Capture the cell that displays the provided text and extract its [x, y] central coordinate. 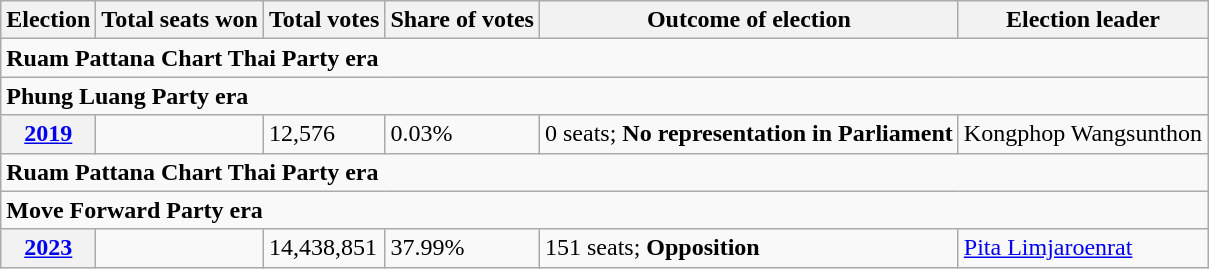
Share of votes [462, 20]
2023 [48, 248]
Election leader [1082, 20]
Total votes [324, 20]
Total seats won [180, 20]
37.99% [462, 248]
Pita Limjaroenrat [1082, 248]
Phung Luang Party era [604, 96]
Kongphop Wangsunthon [1082, 134]
Move Forward Party era [604, 210]
151 seats; Opposition [748, 248]
12,576 [324, 134]
0 seats; No representation in Parliament [748, 134]
Election [48, 20]
0.03% [462, 134]
2019 [48, 134]
14,438,851 [324, 248]
Outcome of election [748, 20]
